Detect which cell encompasses the target text, then output its (x, y) center coordinate. 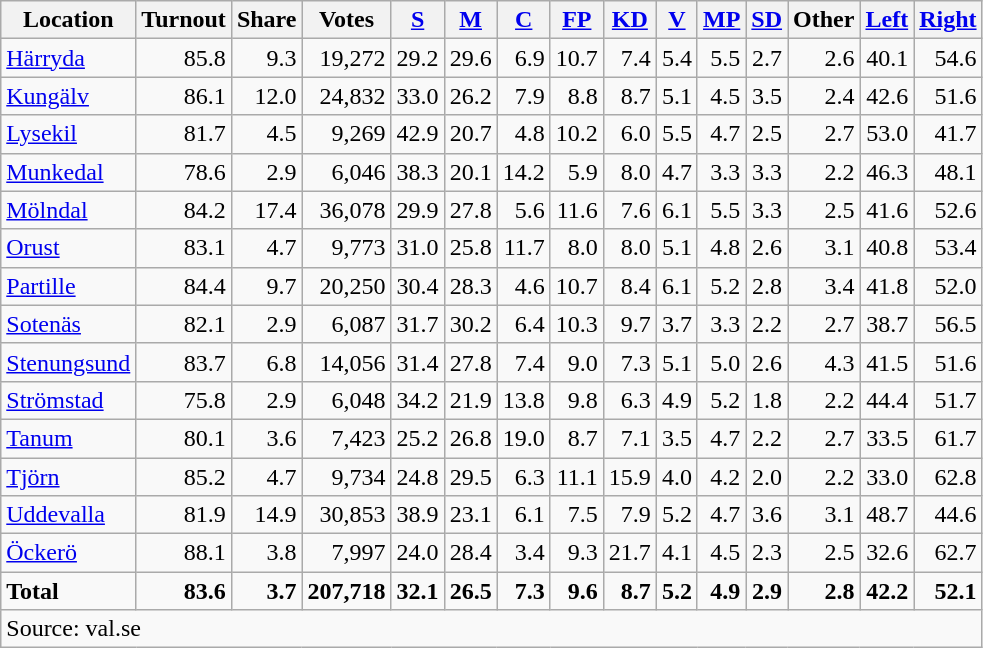
56.5 (948, 324)
20.7 (470, 134)
52.1 (948, 591)
Location (68, 20)
85.2 (184, 477)
32.1 (418, 591)
62.7 (948, 553)
10.3 (576, 324)
83.1 (184, 248)
7,997 (346, 553)
Stenungsund (68, 362)
26.2 (470, 96)
42.9 (418, 134)
SD (767, 20)
31.0 (418, 248)
4.1 (676, 553)
24.0 (418, 553)
9.6 (576, 591)
Kungälv (68, 96)
5.0 (721, 362)
48.1 (948, 172)
KD (630, 20)
32.6 (887, 553)
5.9 (576, 172)
19.0 (524, 438)
6.9 (524, 58)
9.8 (576, 400)
21.9 (470, 400)
24.8 (418, 477)
53.4 (948, 248)
7.5 (576, 515)
4.2 (721, 477)
Lysekil (68, 134)
38.9 (418, 515)
36,078 (346, 210)
7.1 (630, 438)
14.2 (524, 172)
10.2 (576, 134)
34.2 (418, 400)
Strömstad (68, 400)
Öckerö (68, 553)
5.4 (676, 58)
6,087 (346, 324)
85.8 (184, 58)
11.6 (576, 210)
44.4 (887, 400)
83.7 (184, 362)
9,269 (346, 134)
5.6 (524, 210)
2.0 (767, 477)
21.7 (630, 553)
38.7 (887, 324)
38.3 (418, 172)
29.6 (470, 58)
13.8 (524, 400)
62.8 (948, 477)
86.1 (184, 96)
8.8 (576, 96)
Total (68, 591)
Härryda (68, 58)
33.5 (887, 438)
82.1 (184, 324)
11.1 (576, 477)
52.0 (948, 286)
C (524, 20)
Other (824, 20)
Right (948, 20)
12.0 (266, 96)
Votes (346, 20)
81.7 (184, 134)
26.5 (470, 591)
2.3 (767, 553)
41.8 (887, 286)
4.3 (824, 362)
46.3 (887, 172)
6,046 (346, 172)
83.6 (184, 591)
Orust (68, 248)
53.0 (887, 134)
41.6 (887, 210)
25.8 (470, 248)
84.2 (184, 210)
30.4 (418, 286)
20,250 (346, 286)
24,832 (346, 96)
3.8 (266, 553)
61.7 (948, 438)
FP (576, 20)
19,272 (346, 58)
42.6 (887, 96)
7.6 (630, 210)
28.4 (470, 553)
14,056 (346, 362)
15.9 (630, 477)
8.4 (630, 286)
23.1 (470, 515)
207,718 (346, 591)
V (676, 20)
7,423 (346, 438)
Share (266, 20)
78.6 (184, 172)
4.6 (524, 286)
30.2 (470, 324)
75.8 (184, 400)
41.7 (948, 134)
30,853 (346, 515)
9,773 (346, 248)
Source: val.se (492, 629)
48.7 (887, 515)
Turnout (184, 20)
84.4 (184, 286)
6.8 (266, 362)
6.0 (630, 134)
52.6 (948, 210)
25.2 (418, 438)
6.4 (524, 324)
17.4 (266, 210)
2.4 (824, 96)
20.1 (470, 172)
6,048 (346, 400)
31.4 (418, 362)
51.7 (948, 400)
31.7 (418, 324)
28.3 (470, 286)
88.1 (184, 553)
81.9 (184, 515)
Uddevalla (68, 515)
Tjörn (68, 477)
4.0 (676, 477)
41.5 (887, 362)
44.6 (948, 515)
MP (721, 20)
M (470, 20)
Partille (68, 286)
1.8 (767, 400)
Left (887, 20)
S (418, 20)
14.9 (266, 515)
29.5 (470, 477)
29.9 (418, 210)
11.7 (524, 248)
80.1 (184, 438)
Tanum (68, 438)
9.0 (576, 362)
40.8 (887, 248)
54.6 (948, 58)
29.2 (418, 58)
Sotenäs (68, 324)
26.8 (470, 438)
Munkedal (68, 172)
42.2 (887, 591)
40.1 (887, 58)
9,734 (346, 477)
Mölndal (68, 210)
